Output the [X, Y] coordinate of the center of the cell containing the given text.  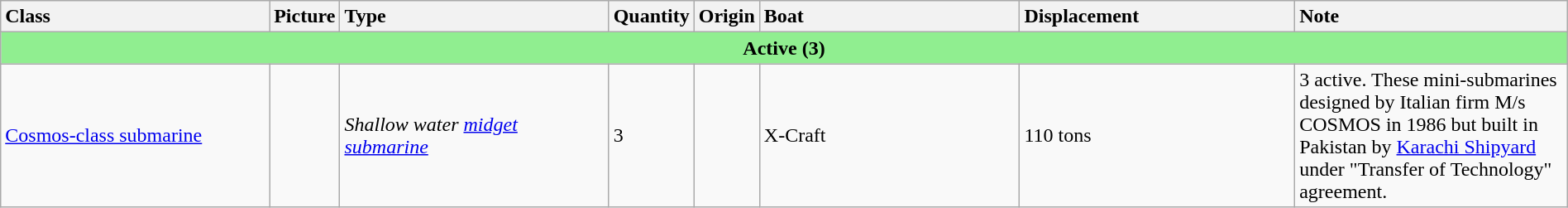
Picture [304, 17]
X-Craft [890, 136]
Note [1432, 17]
Cosmos-class submarine [136, 136]
Type [475, 17]
Active (3) [784, 48]
Origin [726, 17]
Shallow water midget submarine [475, 136]
Quantity [652, 17]
3 [652, 136]
110 tons [1158, 136]
Displacement [1158, 17]
Boat [890, 17]
Class [136, 17]
